Search for the cell housing the specified text and yield its [x, y] center coordinate. 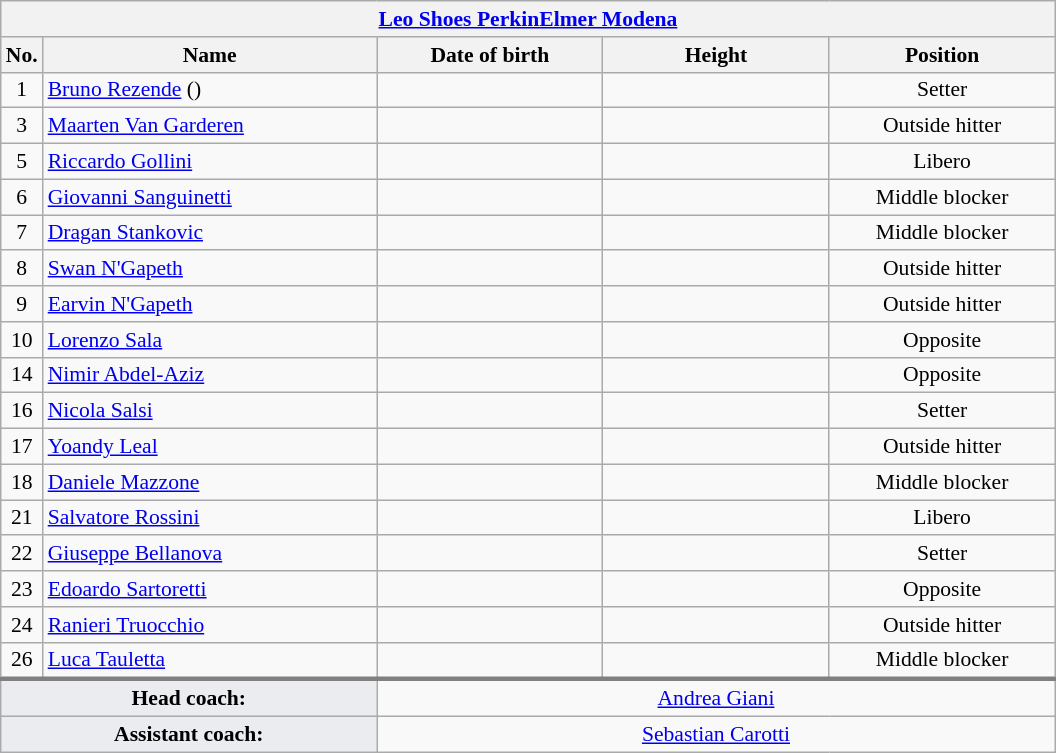
Swan N'Gapeth [210, 269]
18 [22, 482]
3 [22, 126]
1 [22, 90]
16 [22, 411]
Assistant coach: [189, 735]
10 [22, 340]
9 [22, 304]
Sebastian Carotti [716, 735]
Position [942, 55]
Nicola Salsi [210, 411]
Daniele Mazzone [210, 482]
Riccardo Gollini [210, 162]
Name [210, 55]
Ranieri Truocchio [210, 625]
22 [22, 554]
Dragan Stankovic [210, 233]
Date of birth [490, 55]
Leo Shoes PerkinElmer Modena [528, 19]
Height [716, 55]
24 [22, 625]
Head coach: [189, 698]
26 [22, 660]
Maarten Van Garderen [210, 126]
6 [22, 197]
Edoardo Sartoretti [210, 589]
7 [22, 233]
Salvatore Rossini [210, 518]
5 [22, 162]
Luca Tauletta [210, 660]
Nimir Abdel-Aziz [210, 375]
8 [22, 269]
Andrea Giani [716, 698]
Bruno Rezende () [210, 90]
Earvin N'Gapeth [210, 304]
Giuseppe Bellanova [210, 554]
Lorenzo Sala [210, 340]
Giovanni Sanguinetti [210, 197]
14 [22, 375]
23 [22, 589]
Yoandy Leal [210, 447]
No. [22, 55]
17 [22, 447]
21 [22, 518]
